Detect which cell encompasses the target text, then output its [X, Y] center coordinate. 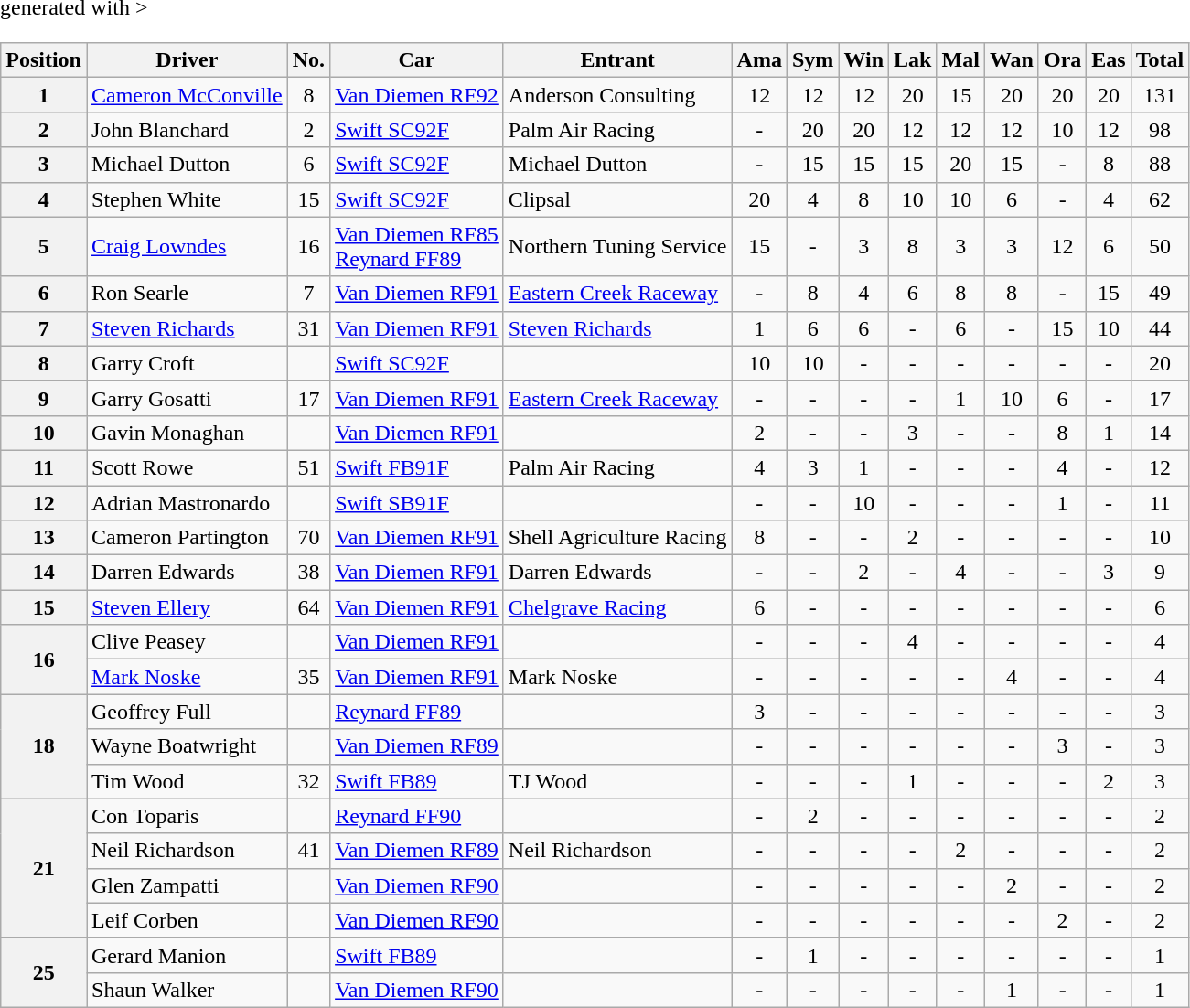
Win [863, 60]
Van Diemen RF85 Reynard FF89 [417, 247]
98 [1160, 130]
Stephen White [187, 199]
Chelgrave Racing [617, 607]
Gavin Monaghan [187, 433]
Eas [1109, 60]
21 [44, 868]
Tim Wood [187, 781]
Garry Gosatti [187, 398]
Northern Tuning Service [617, 247]
Clive Peasey [187, 642]
Adrian Mastronardo [187, 502]
Car [417, 60]
Ora [1062, 60]
Garry Croft [187, 363]
13 [44, 538]
Shaun Walker [187, 990]
Anderson Consulting [617, 95]
Cameron McConville [187, 95]
35 [308, 677]
31 [308, 328]
Cameron Partington [187, 538]
Craig Lowndes [187, 247]
62 [1160, 199]
Glen Zampatti [187, 885]
41 [308, 851]
Steven Ellery [187, 607]
Total [1160, 60]
18 [44, 746]
64 [308, 607]
Con Toparis [187, 816]
Mal [960, 60]
Wan [1012, 60]
Ron Searle [187, 294]
70 [308, 538]
49 [1160, 294]
TJ Wood [617, 781]
No. [308, 60]
50 [1160, 247]
Position [44, 60]
Van Diemen RF92 [417, 95]
Ama [759, 60]
Wayne Boatwright [187, 746]
Reynard FF90 [417, 816]
131 [1160, 95]
51 [308, 467]
Swift SB91F [417, 502]
Driver [187, 60]
Scott Rowe [187, 467]
Entrant [617, 60]
5 [44, 247]
25 [44, 972]
Shell Agriculture Racing [617, 538]
Clipsal [617, 199]
Swift FB91F [417, 467]
32 [308, 781]
44 [1160, 328]
Gerard Manion [187, 955]
Geoffrey Full [187, 712]
Lak [913, 60]
Sym [812, 60]
John Blanchard [187, 130]
Reynard FF89 [417, 712]
88 [1160, 165]
38 [308, 573]
Leif Corben [187, 920]
